Find where the given text appears and provide that cell's center as [X, Y] coordinate. 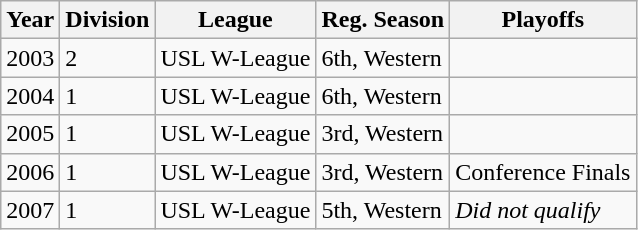
2004 [30, 96]
2005 [30, 134]
Reg. Season [383, 20]
Did not qualify [543, 210]
2007 [30, 210]
Year [30, 20]
2 [108, 58]
5th, Western [383, 210]
Division [108, 20]
2003 [30, 58]
Conference Finals [543, 172]
League [236, 20]
2006 [30, 172]
Playoffs [543, 20]
